From the cell containing the given text, extract its center point as (x, y) coordinate. 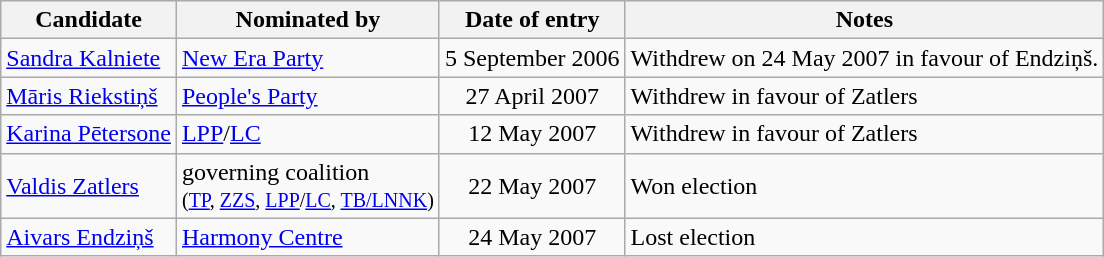
Candidate (89, 20)
24 May 2007 (532, 237)
22 May 2007 (532, 186)
Sandra Kalniete (89, 58)
Valdis Zatlers (89, 186)
Lost election (864, 237)
governing coalition(TP, ZZS, LPP/LC, TB/LNNK) (308, 186)
Date of entry (532, 20)
Nominated by (308, 20)
LPP/LC (308, 134)
Notes (864, 20)
Aivars Endziņš (89, 237)
Won election (864, 186)
Harmony Centre (308, 237)
Māris Riekstiņš (89, 96)
Karina Pētersone (89, 134)
12 May 2007 (532, 134)
27 April 2007 (532, 96)
5 September 2006 (532, 58)
New Era Party (308, 58)
People's Party (308, 96)
Withdrew on 24 May 2007 in favour of Endziņš. (864, 58)
